Identify which cell holds the provided text, then report its [x, y] central coordinate. 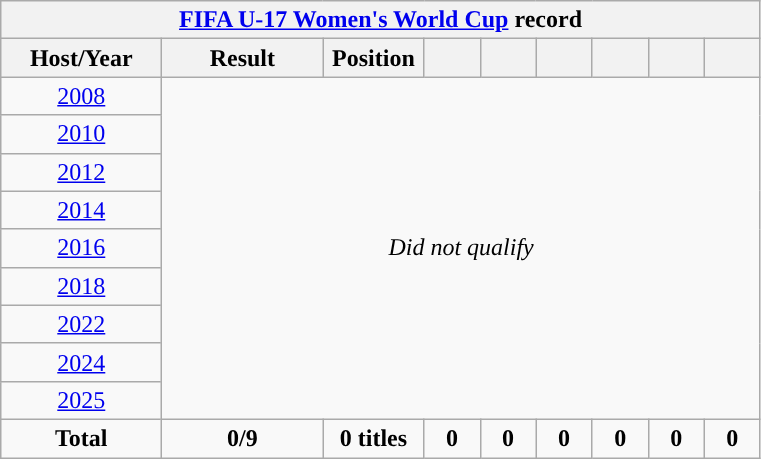
0/9 [242, 438]
Result [242, 58]
Host/Year [82, 58]
Total [82, 438]
2025 [82, 400]
2016 [82, 248]
2024 [82, 362]
2022 [82, 324]
Position [374, 58]
2008 [82, 96]
2014 [82, 210]
2018 [82, 286]
2012 [82, 172]
2010 [82, 134]
0 titles [374, 438]
FIFA U-17 Women's World Cup record [381, 20]
Did not qualify [461, 248]
